Return the [x, y] coordinate for the center point of the cell that contains the specified text.  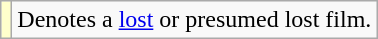
Denotes a lost or presumed lost film. [194, 20]
